Determine the (x, y) coordinate at the center of the cell enclosing the given text.  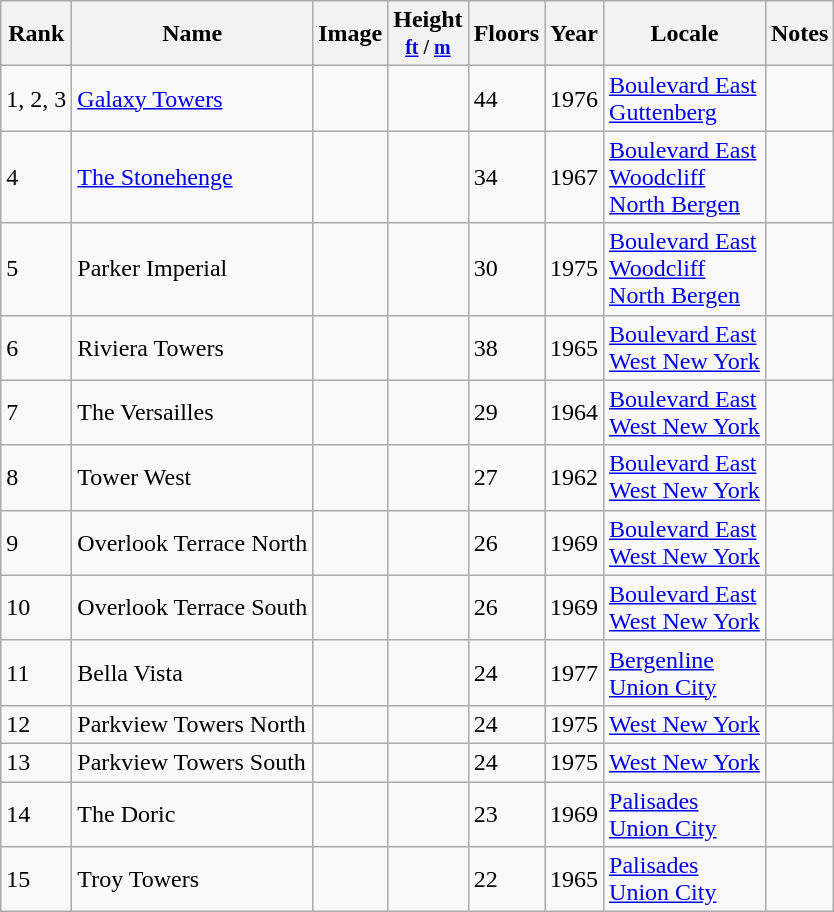
4 (36, 177)
9 (36, 542)
Floors (506, 34)
15 (36, 880)
12 (36, 724)
Image (350, 34)
Year (574, 34)
Overlook Terrace South (192, 608)
Boulevard EastGuttenberg (685, 98)
The Stonehenge (192, 177)
14 (36, 814)
Galaxy Towers (192, 98)
6 (36, 348)
Notes (799, 34)
Tower West (192, 478)
1964 (574, 412)
27 (506, 478)
44 (506, 98)
1976 (574, 98)
22 (506, 880)
Locale (685, 34)
5 (36, 269)
Parkview Towers North (192, 724)
13 (36, 762)
1967 (574, 177)
29 (506, 412)
Parkview Towers South (192, 762)
1962 (574, 478)
BergenlineUnion City (685, 672)
30 (506, 269)
Parker Imperial (192, 269)
Rank (36, 34)
Riviera Towers (192, 348)
7 (36, 412)
The Versailles (192, 412)
10 (36, 608)
23 (506, 814)
1977 (574, 672)
1, 2, 3 (36, 98)
38 (506, 348)
The Doric (192, 814)
34 (506, 177)
8 (36, 478)
Troy Towers (192, 880)
Name (192, 34)
11 (36, 672)
Heightft / m (428, 34)
Overlook Terrace North (192, 542)
Bella Vista (192, 672)
